Extract the [x, y] coordinate from the center of the cell holding the provided text.  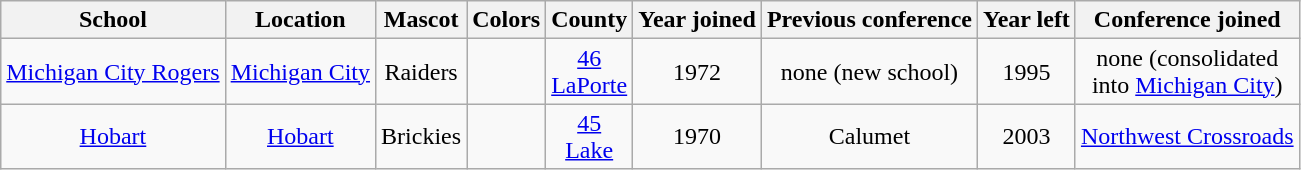
Michigan City [300, 72]
Raiders [422, 72]
1972 [698, 72]
Mascot [422, 20]
County [590, 20]
45 Lake [590, 136]
46 LaPorte [590, 72]
Michigan City Rogers [113, 72]
Northwest Crossroads [1187, 136]
Colors [506, 20]
2003 [1026, 136]
1970 [698, 136]
1995 [1026, 72]
Conference joined [1187, 20]
School [113, 20]
Previous conference [869, 20]
Brickies [422, 136]
Year joined [698, 20]
none (consolidated into Michigan City) [1187, 72]
none (new school) [869, 72]
Location [300, 20]
Calumet [869, 136]
Year left [1026, 20]
